Find where the given text appears and provide that cell's center as (X, Y) coordinate. 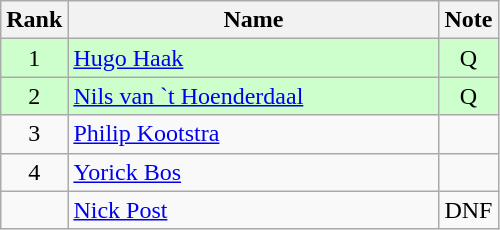
Nils van `t Hoenderdaal (254, 96)
Rank (34, 20)
Nick Post (254, 210)
Hugo Haak (254, 58)
Note (468, 20)
Name (254, 20)
3 (34, 134)
Yorick Bos (254, 172)
1 (34, 58)
4 (34, 172)
Philip Kootstra (254, 134)
DNF (468, 210)
2 (34, 96)
